Detect which cell encompasses the target text, then output its (x, y) center coordinate. 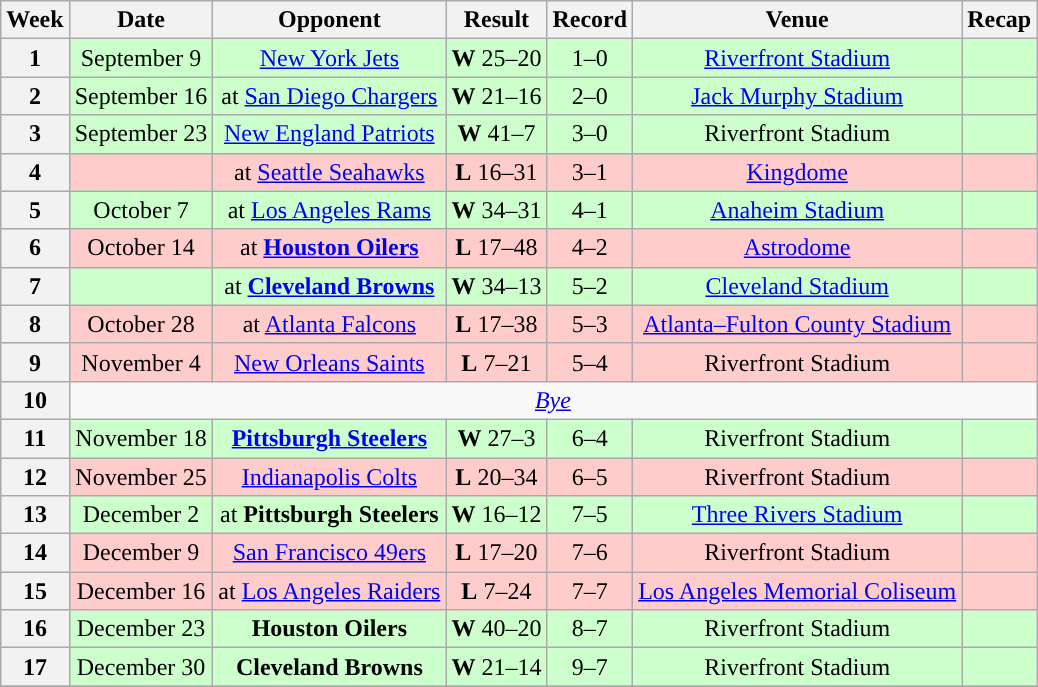
October 28 (141, 324)
3–1 (590, 172)
L 17–20 (496, 553)
December 30 (141, 667)
Cleveland Browns (330, 667)
October 14 (141, 248)
W 34–13 (496, 286)
Atlanta–Fulton County Stadium (798, 324)
Kingdome (798, 172)
Houston Oilers (330, 629)
1–0 (590, 58)
Record (590, 20)
4–1 (590, 210)
at Cleveland Browns (330, 286)
New York Jets (330, 58)
Bye (553, 400)
Recap (1000, 20)
New England Patriots (330, 134)
11 (35, 438)
6 (35, 248)
13 (35, 515)
September 9 (141, 58)
17 (35, 667)
L 7–24 (496, 591)
16 (35, 629)
Result (496, 20)
W 27–3 (496, 438)
5 (35, 210)
Los Angeles Memorial Coliseum (798, 591)
W 34–31 (496, 210)
7 (35, 286)
W 21–14 (496, 667)
7–7 (590, 591)
at San Diego Chargers (330, 96)
New Orleans Saints (330, 362)
Astrodome (798, 248)
at Pittsburgh Steelers (330, 515)
L 16–31 (496, 172)
November 18 (141, 438)
W 41–7 (496, 134)
9–7 (590, 667)
September 23 (141, 134)
November 4 (141, 362)
at Seattle Seahawks (330, 172)
Three Rivers Stadium (798, 515)
Opponent (330, 20)
4–2 (590, 248)
Jack Murphy Stadium (798, 96)
Anaheim Stadium (798, 210)
10 (35, 400)
October 7 (141, 210)
5–2 (590, 286)
3–0 (590, 134)
at Los Angeles Raiders (330, 591)
1 (35, 58)
L 17–38 (496, 324)
December 2 (141, 515)
W 25–20 (496, 58)
L 20–34 (496, 477)
Pittsburgh Steelers (330, 438)
2–0 (590, 96)
4 (35, 172)
Week (35, 20)
14 (35, 553)
W 21–16 (496, 96)
Venue (798, 20)
W 40–20 (496, 629)
December 23 (141, 629)
6–5 (590, 477)
2 (35, 96)
at Houston Oilers (330, 248)
W 16–12 (496, 515)
at Atlanta Falcons (330, 324)
Indianapolis Colts (330, 477)
September 16 (141, 96)
6–4 (590, 438)
at Los Angeles Rams (330, 210)
8–7 (590, 629)
9 (35, 362)
December 9 (141, 553)
7–5 (590, 515)
San Francisco 49ers (330, 553)
L 7–21 (496, 362)
L 17–48 (496, 248)
7–6 (590, 553)
5–3 (590, 324)
3 (35, 134)
8 (35, 324)
December 16 (141, 591)
15 (35, 591)
Date (141, 20)
12 (35, 477)
Cleveland Stadium (798, 286)
5–4 (590, 362)
November 25 (141, 477)
